Extract the (X, Y) coordinate from the center of the cell holding the provided text.  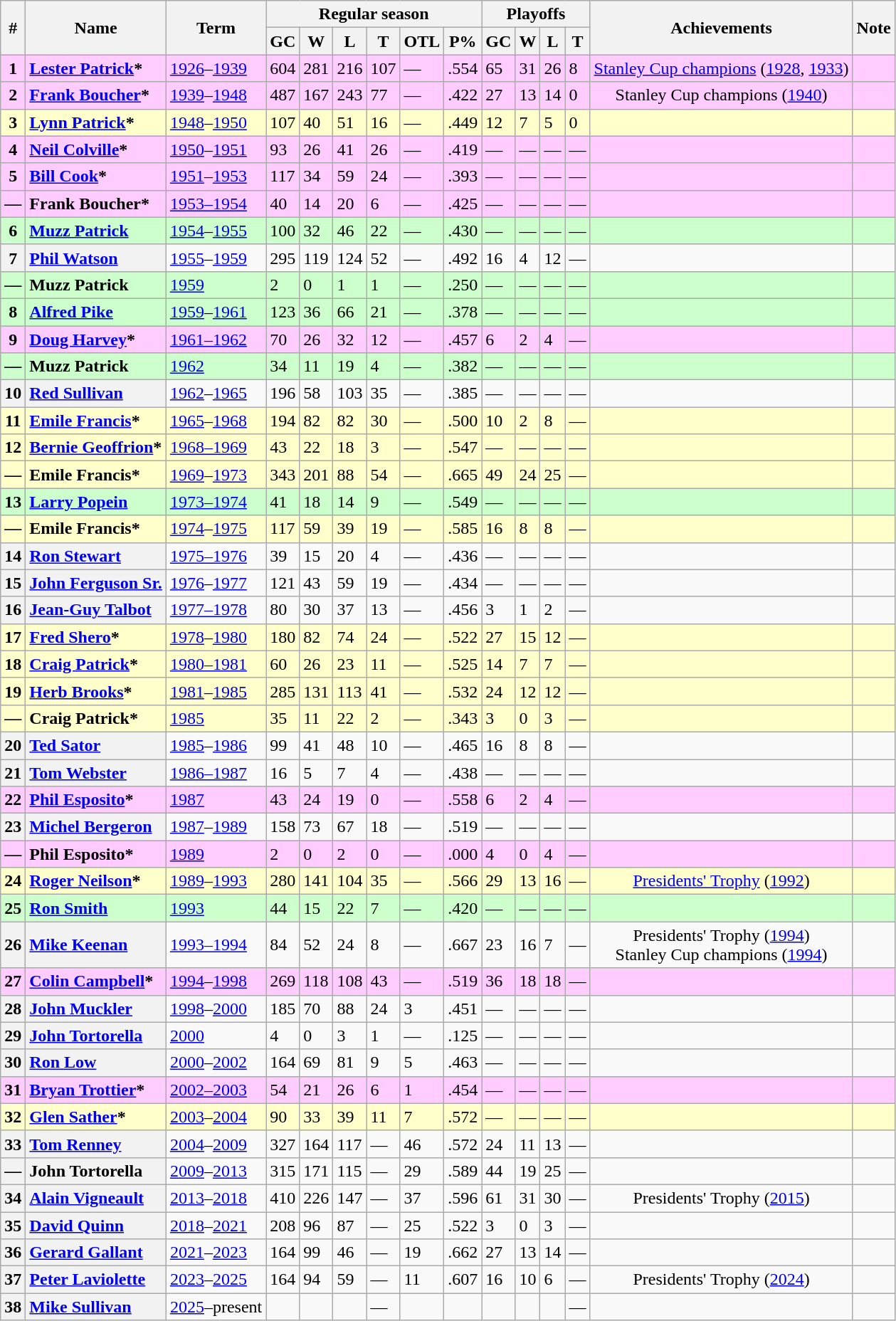
67 (350, 827)
1955–1959 (216, 258)
194 (283, 421)
147 (350, 1198)
1926–1939 (216, 68)
.378 (463, 312)
Alfred Pike (96, 312)
Stanley Cup champions (1928, 1933) (722, 68)
.525 (463, 664)
343 (283, 475)
Colin Campbell* (96, 981)
285 (283, 691)
Ted Sator (96, 745)
1954–1955 (216, 231)
Achievements (722, 28)
OTL (422, 41)
51 (350, 122)
Roger Neilson* (96, 881)
1978–1980 (216, 637)
.425 (463, 204)
2018–2021 (216, 1225)
208 (283, 1225)
196 (283, 394)
158 (283, 827)
1985 (216, 718)
1959 (216, 285)
2004–2009 (216, 1144)
Presidents' Trophy (2024) (722, 1280)
1965–1968 (216, 421)
Tom Renney (96, 1144)
100 (283, 231)
1989 (216, 854)
John Ferguson Sr. (96, 583)
410 (283, 1198)
.465 (463, 745)
.665 (463, 475)
.385 (463, 394)
.419 (463, 149)
65 (498, 68)
Mike Keenan (96, 945)
.500 (463, 421)
73 (316, 827)
131 (316, 691)
2009–2013 (216, 1171)
1953–1954 (216, 204)
2013–2018 (216, 1198)
.000 (463, 854)
1948–1950 (216, 122)
Herb Brooks* (96, 691)
66 (350, 312)
.420 (463, 908)
# (13, 28)
Playoffs (536, 14)
167 (316, 95)
.436 (463, 556)
1987–1989 (216, 827)
.393 (463, 177)
93 (283, 149)
1959–1961 (216, 312)
Presidents' Trophy (1994)Stanley Cup champions (1994) (722, 945)
.549 (463, 502)
Peter Laviolette (96, 1280)
1994–1998 (216, 981)
1985–1986 (216, 745)
123 (283, 312)
1968–1969 (216, 448)
216 (350, 68)
Lynn Patrick* (96, 122)
226 (316, 1198)
171 (316, 1171)
1976–1977 (216, 583)
1981–1985 (216, 691)
295 (283, 258)
Doug Harvey* (96, 340)
38 (13, 1307)
Mike Sullivan (96, 1307)
118 (316, 981)
201 (316, 475)
.382 (463, 367)
David Quinn (96, 1225)
90 (283, 1117)
28 (13, 1009)
69 (316, 1063)
94 (316, 1280)
Michel Bergeron (96, 827)
243 (350, 95)
115 (350, 1171)
P% (463, 41)
.662 (463, 1253)
.343 (463, 718)
.667 (463, 945)
1951–1953 (216, 177)
108 (350, 981)
.607 (463, 1280)
1962 (216, 367)
.532 (463, 691)
60 (283, 664)
.438 (463, 772)
Gerard Gallant (96, 1253)
2025–present (216, 1307)
180 (283, 637)
1962–1965 (216, 394)
Name (96, 28)
Bill Cook* (96, 177)
.422 (463, 95)
1980–1981 (216, 664)
Ron Smith (96, 908)
Glen Sather* (96, 1117)
Lester Patrick* (96, 68)
17 (13, 637)
Larry Popein (96, 502)
1986–1987 (216, 772)
61 (498, 1198)
269 (283, 981)
Stanley Cup champions (1940) (722, 95)
121 (283, 583)
.457 (463, 340)
77 (383, 95)
.554 (463, 68)
1950–1951 (216, 149)
.125 (463, 1036)
.434 (463, 583)
80 (283, 610)
74 (350, 637)
Note (874, 28)
.558 (463, 800)
1974–1975 (216, 529)
1961–1962 (216, 340)
Bernie Geoffrion* (96, 448)
1987 (216, 800)
Tom Webster (96, 772)
Alain Vigneault (96, 1198)
2000–2002 (216, 1063)
119 (316, 258)
Phil Watson (96, 258)
.454 (463, 1090)
.547 (463, 448)
87 (350, 1225)
1973–1974 (216, 502)
81 (350, 1063)
604 (283, 68)
2021–2023 (216, 1253)
1993–1994 (216, 945)
Jean-Guy Talbot (96, 610)
315 (283, 1171)
1998–2000 (216, 1009)
58 (316, 394)
1969–1973 (216, 475)
Bryan Trottier* (96, 1090)
103 (350, 394)
2023–2025 (216, 1280)
Presidents' Trophy (1992) (722, 881)
113 (350, 691)
280 (283, 881)
.585 (463, 529)
141 (316, 881)
.430 (463, 231)
Presidents' Trophy (2015) (722, 1198)
327 (283, 1144)
124 (350, 258)
1977–1978 (216, 610)
2000 (216, 1036)
.566 (463, 881)
Regular season (374, 14)
John Muckler (96, 1009)
.456 (463, 610)
1975–1976 (216, 556)
.463 (463, 1063)
48 (350, 745)
.451 (463, 1009)
49 (498, 475)
1989–1993 (216, 881)
.449 (463, 122)
Red Sullivan (96, 394)
.250 (463, 285)
Fred Shero* (96, 637)
185 (283, 1009)
1993 (216, 908)
84 (283, 945)
Term (216, 28)
.492 (463, 258)
281 (316, 68)
Ron Stewart (96, 556)
Ron Low (96, 1063)
104 (350, 881)
2002–2003 (216, 1090)
487 (283, 95)
2003–2004 (216, 1117)
96 (316, 1225)
1939–1948 (216, 95)
.596 (463, 1198)
Neil Colville* (96, 149)
.589 (463, 1171)
